From the cell containing the given text, extract its center point as [X, Y] coordinate. 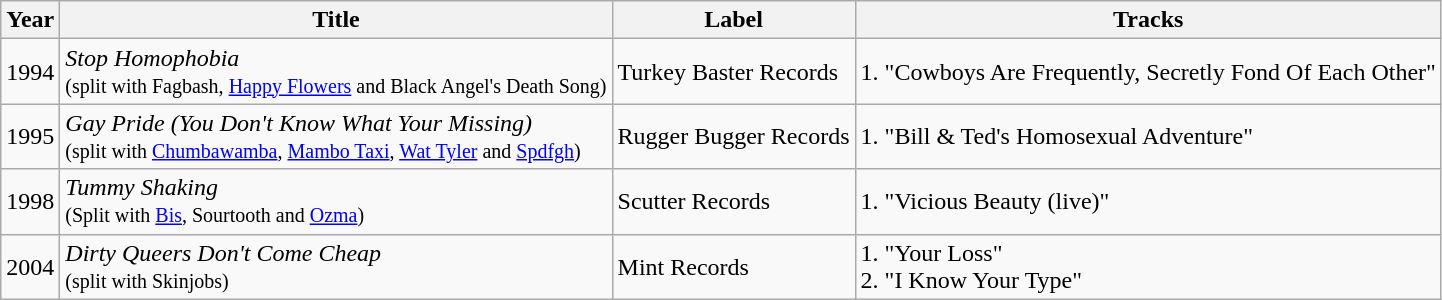
Rugger Bugger Records [734, 136]
Mint Records [734, 266]
Year [30, 20]
1994 [30, 72]
Tracks [1148, 20]
2004 [30, 266]
1. "Cowboys Are Frequently, Secretly Fond Of Each Other" [1148, 72]
Gay Pride (You Don't Know What Your Missing)(split with Chumbawamba, Mambo Taxi, Wat Tyler and Spdfgh) [336, 136]
Stop Homophobia(split with Fagbash, Happy Flowers and Black Angel's Death Song) [336, 72]
Tummy Shaking(Split with Bis, Sourtooth and Ozma) [336, 202]
Title [336, 20]
Scutter Records [734, 202]
1. "Your Loss"2. "I Know Your Type" [1148, 266]
1. "Bill & Ted's Homosexual Adventure" [1148, 136]
Turkey Baster Records [734, 72]
Label [734, 20]
1995 [30, 136]
1998 [30, 202]
1. "Vicious Beauty (live)" [1148, 202]
Dirty Queers Don't Come Cheap(split with Skinjobs) [336, 266]
